Identify which cell holds the provided text, then report its [X, Y] central coordinate. 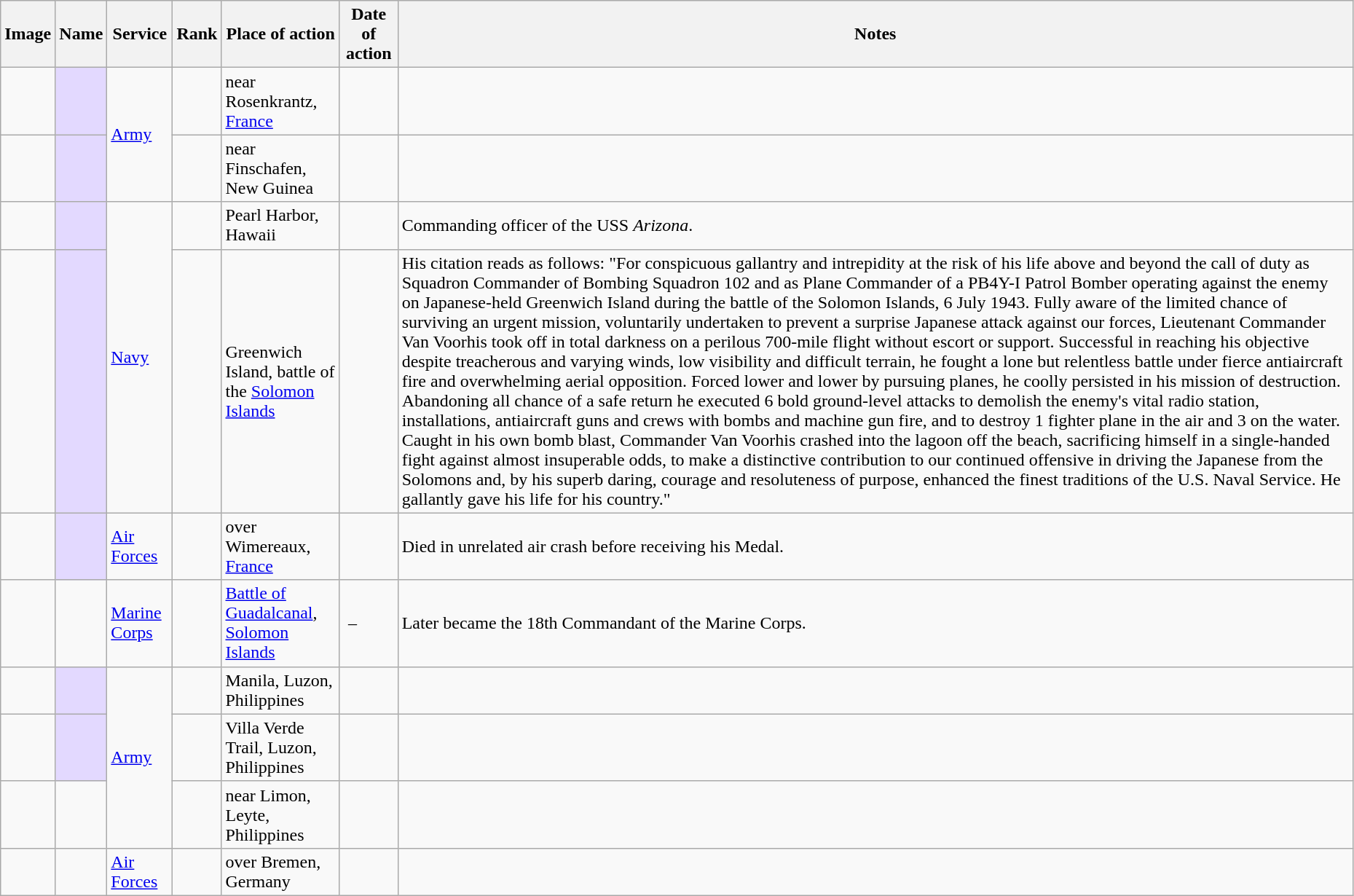
Rank [197, 34]
– [369, 624]
Villa Verde Trail, Luzon, Philippines [280, 747]
over Bremen, Germany [280, 871]
Died in unrelated air crash before receiving his Medal. [875, 546]
Date of action [369, 34]
Commanding officer of the USS Arizona. [875, 226]
Place of action [280, 34]
Later became the 18th Commandant of the Marine Corps. [875, 624]
near Rosenkrantz, France [280, 101]
Pearl Harbor, Hawaii [280, 226]
over Wimereaux, France [280, 546]
Name [82, 34]
Battle of Guadalcanal, Solomon Islands [280, 624]
Service [140, 34]
Marine Corps [140, 624]
near Limon, Leyte, Philippines [280, 814]
Manila, Luzon, Philippines [280, 691]
Image [28, 34]
Greenwich Island, battle of the Solomon Islands [280, 381]
Navy [140, 357]
Notes [875, 34]
near Finschafen, New Guinea [280, 168]
